For the text-containing cell, return its midpoint in [x, y] coordinate format. 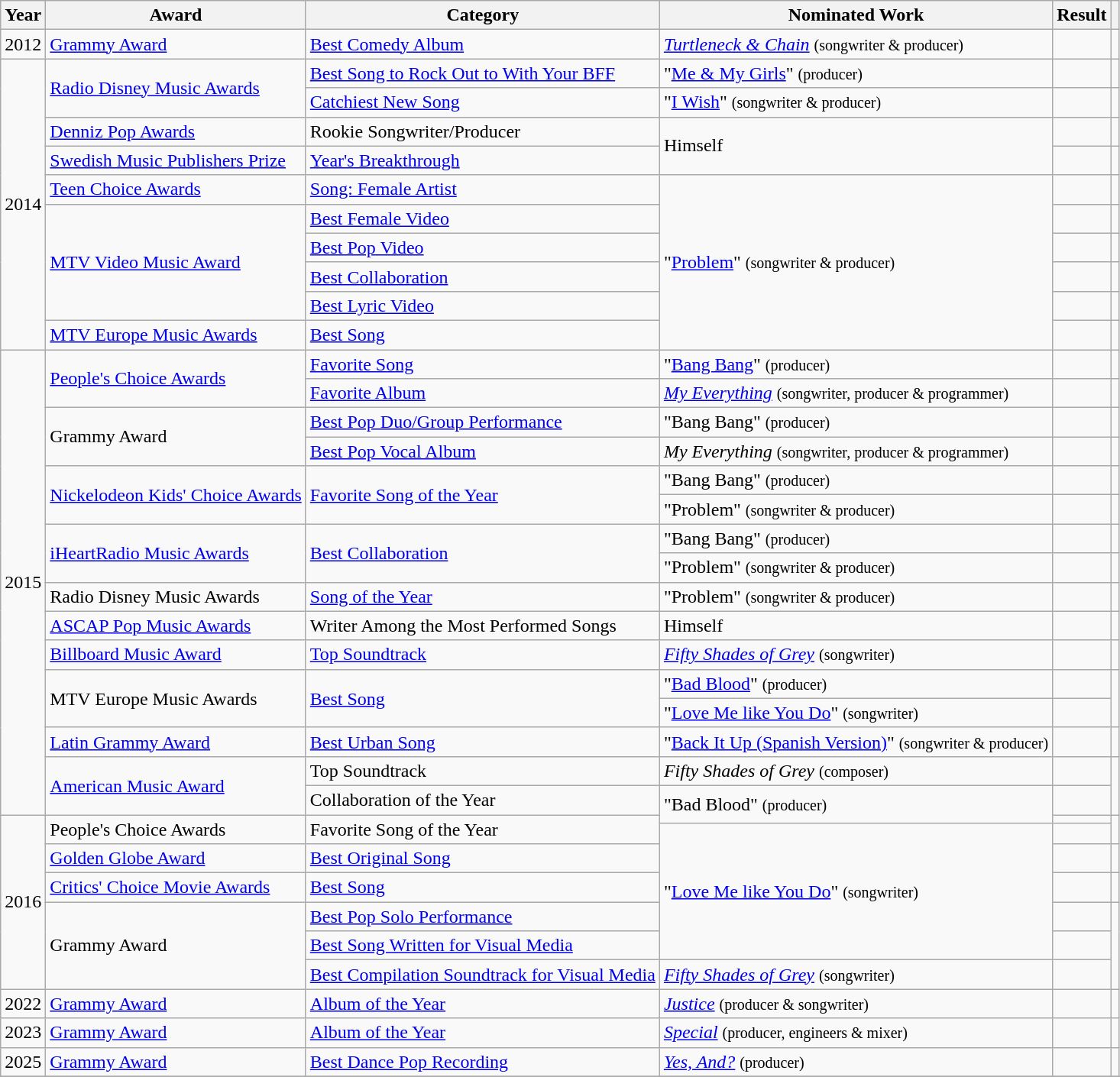
2025 [23, 1062]
ASCAP Pop Music Awards [176, 626]
"I Wish" (songwriter & producer) [856, 102]
Best Dance Pop Recording [483, 1062]
Best Original Song [483, 859]
Fifty Shades of Grey (composer) [856, 771]
"Me & My Girls" (producer) [856, 73]
Justice (producer & songwriter) [856, 1004]
Best Song to Rock Out to With Your BFF [483, 73]
Swedish Music Publishers Prize [176, 160]
Result [1082, 15]
Best Urban Song [483, 742]
Best Compilation Soundtrack for Visual Media [483, 975]
Teen Choice Awards [176, 189]
MTV Video Music Award [176, 262]
2012 [23, 44]
Category [483, 15]
Golden Globe Award [176, 859]
Year's Breakthrough [483, 160]
Latin Grammy Award [176, 742]
Favorite Album [483, 393]
Best Song Written for Visual Media [483, 946]
2022 [23, 1004]
Critics' Choice Movie Awards [176, 888]
Denniz Pop Awards [176, 131]
American Music Award [176, 785]
Song of the Year [483, 597]
Yes, And? (producer) [856, 1062]
Best Pop Video [483, 247]
Best Pop Solo Performance [483, 917]
Favorite Song [483, 364]
Song: Female Artist [483, 189]
2016 [23, 901]
Catchiest New Song [483, 102]
Writer Among the Most Performed Songs [483, 626]
Best Pop Duo/Group Performance [483, 422]
Collaboration of the Year [483, 800]
iHeartRadio Music Awards [176, 553]
Best Female Video [483, 218]
Special (producer, engineers & mixer) [856, 1033]
Award [176, 15]
Best Comedy Album [483, 44]
Billboard Music Award [176, 655]
2015 [23, 582]
Best Lyric Video [483, 306]
Best Pop Vocal Album [483, 451]
Rookie Songwriter/Producer [483, 131]
2014 [23, 205]
2023 [23, 1033]
Nominated Work [856, 15]
Nickelodeon Kids' Choice Awards [176, 495]
"Back It Up (Spanish Version)" (songwriter & producer) [856, 742]
Year [23, 15]
Turtleneck & Chain (songwriter & producer) [856, 44]
